For the text-containing cell, return its midpoint in [X, Y] coordinate format. 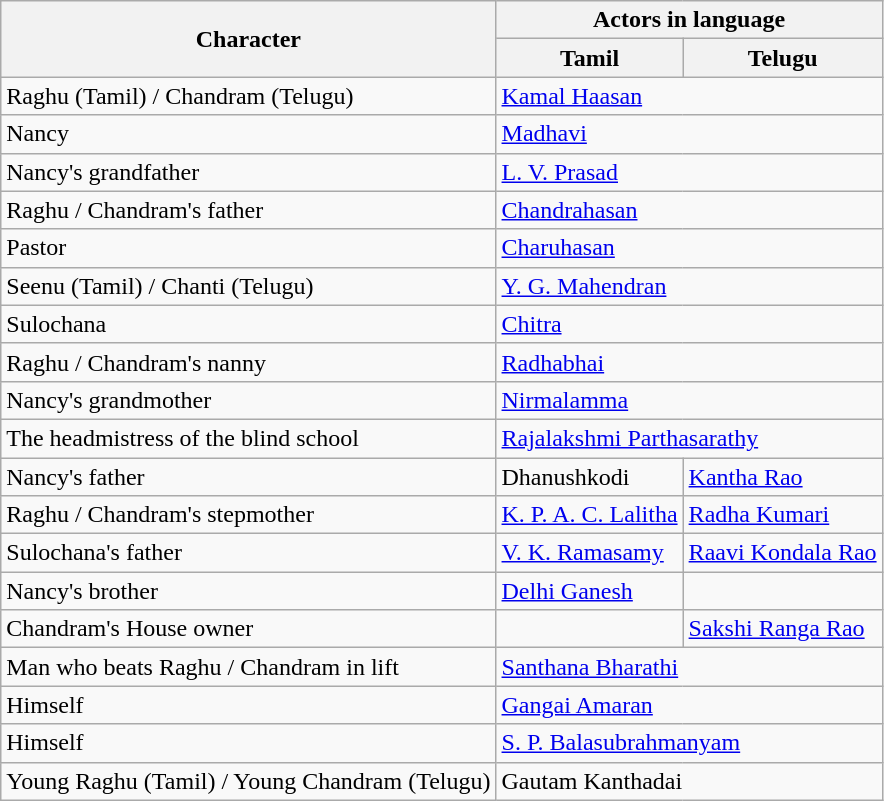
Raghu / Chandram's father [248, 210]
Chandram's House owner [248, 629]
Man who beats Raghu / Chandram in lift [248, 667]
S. P. Balasubrahmanyam [689, 743]
Raghu / Chandram's nanny [248, 362]
Gautam Kanthadai [689, 781]
Rajalakshmi Parthasarathy [689, 438]
Madhavi [689, 134]
Character [248, 39]
Kamal Haasan [689, 96]
Actors in language [689, 20]
Young Raghu (Tamil) / Young Chandram (Telugu) [248, 781]
V. K. Ramasamy [590, 553]
Nancy's grandmother [248, 400]
Kantha Rao [782, 477]
Radhabhai [689, 362]
Delhi Ganesh [590, 591]
Dhanushkodi [590, 477]
Nancy's brother [248, 591]
Raghu / Chandram's stepmother [248, 515]
Raghu (Tamil) / Chandram (Telugu) [248, 96]
L. V. Prasad [689, 172]
Chitra [689, 324]
Gangai Amaran [689, 705]
The headmistress of the blind school [248, 438]
Nancy's grandfather [248, 172]
Telugu [782, 58]
Chandrahasan [689, 210]
Santhana Bharathi [689, 667]
Sulochana's father [248, 553]
Pastor [248, 248]
Seenu (Tamil) / Chanti (Telugu) [248, 286]
Nirmalamma [689, 400]
Sulochana [248, 324]
Sakshi Ranga Rao [782, 629]
Charuhasan [689, 248]
Radha Kumari [782, 515]
Tamil [590, 58]
Raavi Kondala Rao [782, 553]
Y. G. Mahendran [689, 286]
Nancy [248, 134]
K. P. A. C. Lalitha [590, 515]
Nancy's father [248, 477]
